From the cell containing the given text, extract its center point as [x, y] coordinate. 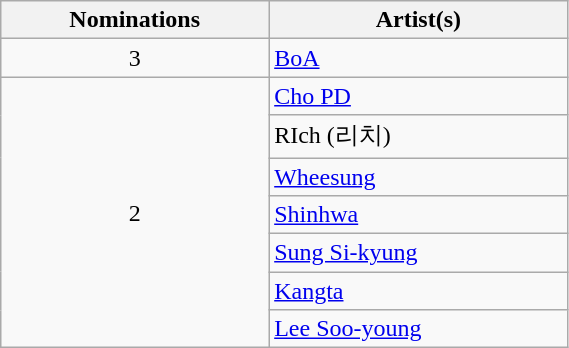
3 [135, 58]
Nominations [135, 20]
Lee Soo-young [418, 329]
Shinhwa [418, 215]
Sung Si-kyung [418, 253]
2 [135, 212]
Wheesung [418, 177]
RIch (리치) [418, 136]
Artist(s) [418, 20]
Kangta [418, 291]
BoA [418, 58]
Cho PD [418, 96]
